From the cell containing the given text, extract its center point as [X, Y] coordinate. 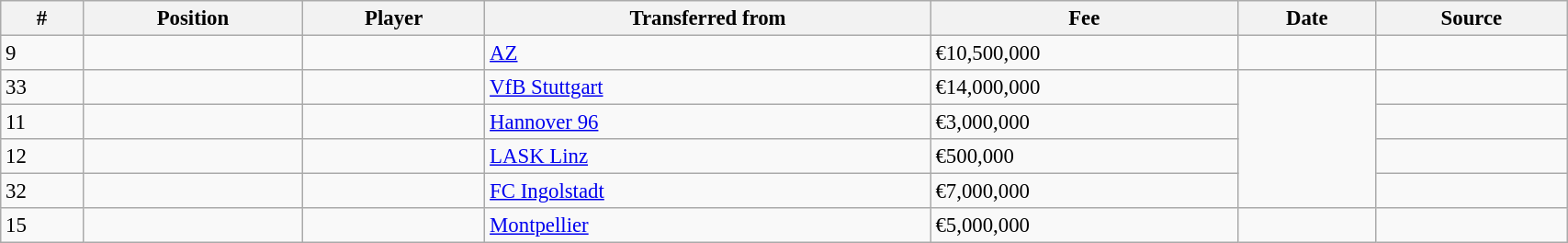
AZ [707, 53]
12 [42, 156]
FC Ingolstadt [707, 191]
VfB Stuttgart [707, 87]
Player [394, 18]
Source [1472, 18]
Montpellier [707, 226]
9 [42, 53]
Hannover 96 [707, 122]
15 [42, 226]
€7,000,000 [1084, 191]
€5,000,000 [1084, 226]
€10,500,000 [1084, 53]
# [42, 18]
33 [42, 87]
Transferred from [707, 18]
Date [1306, 18]
€14,000,000 [1084, 87]
€3,000,000 [1084, 122]
Fee [1084, 18]
11 [42, 122]
€500,000 [1084, 156]
Position [193, 18]
LASK Linz [707, 156]
32 [42, 191]
